Determine the [X, Y] coordinate at the center of the cell enclosing the given text.  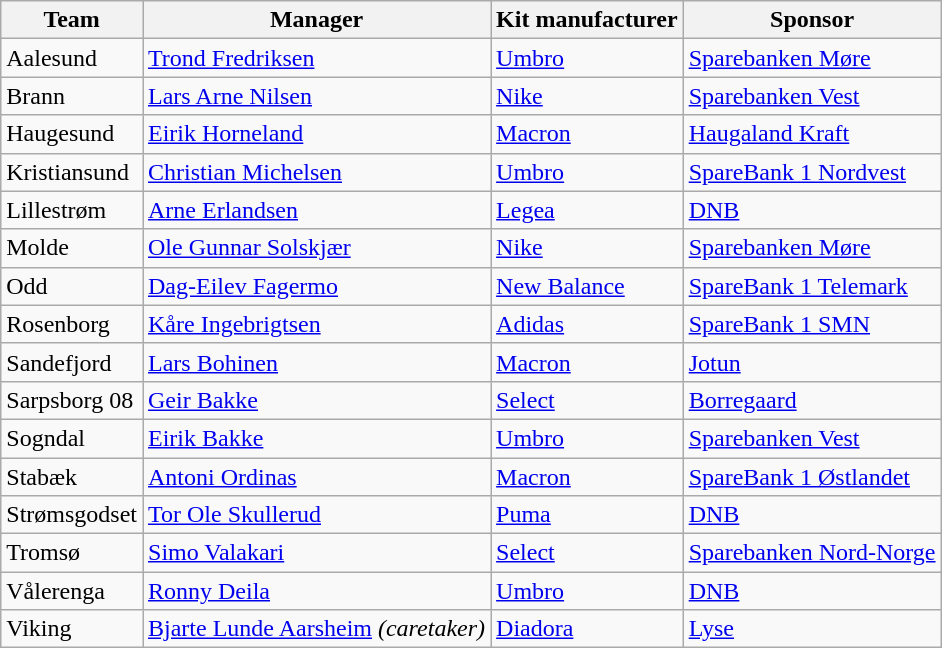
Diadora [588, 629]
Legea [588, 210]
Vålerenga [72, 591]
Lyse [812, 629]
Sponsor [812, 20]
Viking [72, 629]
Odd [72, 286]
Kåre Ingebrigtsen [316, 324]
Bjarte Lunde Aarsheim (caretaker) [316, 629]
Haugaland Kraft [812, 134]
Arne Erlandsen [316, 210]
Stabæk [72, 477]
Manager [316, 20]
Strømsgodset [72, 515]
Lars Bohinen [316, 362]
New Balance [588, 286]
Sparebanken Nord-Norge [812, 553]
Dag-Eilev Fagermo [316, 286]
SpareBank 1 Nordvest [812, 172]
Christian Michelsen [316, 172]
Simo Valakari [316, 553]
SpareBank 1 SMN [812, 324]
Lillestrøm [72, 210]
Brann [72, 96]
Team [72, 20]
Tromsø [72, 553]
SpareBank 1 Østlandet [812, 477]
Jotun [812, 362]
Rosenborg [72, 324]
Sarpsborg 08 [72, 400]
Trond Fredriksen [316, 58]
Ole Gunnar Solskjær [316, 248]
Kit manufacturer [588, 20]
Eirik Horneland [316, 134]
Antoni Ordinas [316, 477]
Borregaard [812, 400]
Eirik Bakke [316, 438]
Geir Bakke [316, 400]
Sandefjord [72, 362]
Lars Arne Nilsen [316, 96]
Ronny Deila [316, 591]
Haugesund [72, 134]
Aalesund [72, 58]
Puma [588, 515]
Molde [72, 248]
SpareBank 1 Telemark [812, 286]
Tor Ole Skullerud [316, 515]
Sogndal [72, 438]
Kristiansund [72, 172]
Adidas [588, 324]
